Detect which cell encompasses the target text, then output its (x, y) center coordinate. 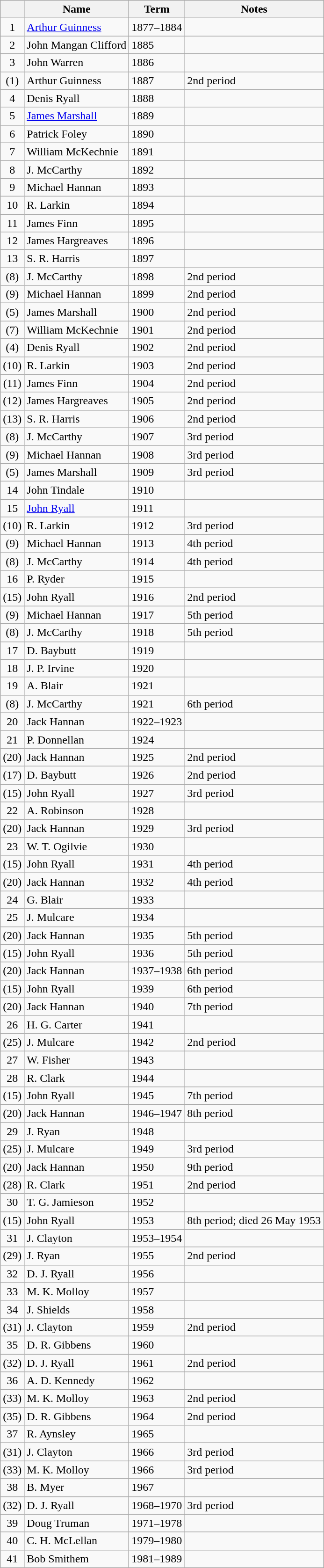
Term (157, 9)
1950 (157, 1167)
1885 (157, 45)
1930 (157, 846)
32 (12, 1274)
1964 (157, 1416)
1941 (157, 1024)
1898 (157, 277)
1906 (157, 419)
1904 (157, 383)
1948 (157, 1131)
15 (12, 508)
J. P. Irvine (77, 668)
38 (12, 1488)
1919 (157, 650)
34 (12, 1309)
A. Blair (77, 686)
1932 (157, 882)
1 (12, 27)
1955 (157, 1256)
7 (12, 152)
1927 (157, 793)
1946–1947 (157, 1114)
23 (12, 846)
1945 (157, 1096)
1961 (157, 1363)
40 (12, 1541)
1888 (157, 98)
16 (12, 579)
30 (12, 1203)
A. D. Kennedy (77, 1381)
4 (12, 98)
R. Aynsley (77, 1434)
1956 (157, 1274)
P. Donnellan (77, 739)
W. T. Ogilvie (77, 846)
1925 (157, 757)
22 (12, 811)
1922–1923 (157, 722)
13 (12, 259)
1940 (157, 1006)
1890 (157, 134)
1920 (157, 668)
Patrick Foley (77, 134)
24 (12, 900)
6 (12, 134)
1929 (157, 829)
Bob Smithem (77, 1559)
1886 (157, 63)
John Warren (77, 63)
B. Myer (77, 1488)
17 (12, 650)
W. Fisher (77, 1060)
1892 (157, 169)
28 (12, 1078)
1889 (157, 116)
1899 (157, 294)
1967 (157, 1488)
1916 (157, 597)
18 (12, 668)
19 (12, 686)
1911 (157, 508)
1887 (157, 80)
1952 (157, 1203)
1913 (157, 544)
1957 (157, 1291)
1943 (157, 1060)
9th period (254, 1167)
G. Blair (77, 900)
(11) (12, 383)
C. H. McLellan (77, 1541)
(1) (12, 80)
1939 (157, 989)
35 (12, 1345)
1907 (157, 437)
1903 (157, 365)
1951 (157, 1185)
1900 (157, 312)
1958 (157, 1309)
1912 (157, 526)
36 (12, 1381)
3 (12, 63)
1942 (157, 1042)
1915 (157, 579)
John Mangan Clifford (77, 45)
1944 (157, 1078)
21 (12, 739)
(4) (12, 348)
1914 (157, 562)
1968–1970 (157, 1505)
1981–1989 (157, 1559)
1963 (157, 1399)
(28) (12, 1185)
(17) (12, 775)
1979–1980 (157, 1541)
1917 (157, 615)
1896 (157, 241)
(13) (12, 419)
1908 (157, 454)
2 (12, 45)
39 (12, 1523)
5 (12, 116)
1971–1978 (157, 1523)
H. G. Carter (77, 1024)
1962 (157, 1381)
1934 (157, 918)
11 (12, 223)
1897 (157, 259)
Doug Truman (77, 1523)
1931 (157, 864)
1901 (157, 330)
1959 (157, 1327)
20 (12, 722)
1933 (157, 900)
25 (12, 918)
31 (12, 1238)
1949 (157, 1149)
1910 (157, 490)
1905 (157, 401)
Notes (254, 9)
8th period; died 26 May 1953 (254, 1220)
1965 (157, 1434)
26 (12, 1024)
29 (12, 1131)
(29) (12, 1256)
T. G. Jamieson (77, 1203)
37 (12, 1434)
10 (12, 205)
P. Ryder (77, 579)
1935 (157, 935)
1918 (157, 633)
1894 (157, 205)
(35) (12, 1416)
14 (12, 490)
1936 (157, 953)
1953–1954 (157, 1238)
A. Robinson (77, 811)
1893 (157, 187)
1960 (157, 1345)
1937–1938 (157, 971)
12 (12, 241)
1909 (157, 472)
33 (12, 1291)
41 (12, 1559)
Name (77, 9)
John Tindale (77, 490)
(7) (12, 330)
J. Shields (77, 1309)
8th period (254, 1114)
1902 (157, 348)
1928 (157, 811)
1924 (157, 739)
1895 (157, 223)
1953 (157, 1220)
(12) (12, 401)
9 (12, 187)
27 (12, 1060)
1877–1884 (157, 27)
1891 (157, 152)
8 (12, 169)
1926 (157, 775)
